For the text-containing cell, return its midpoint in [X, Y] coordinate format. 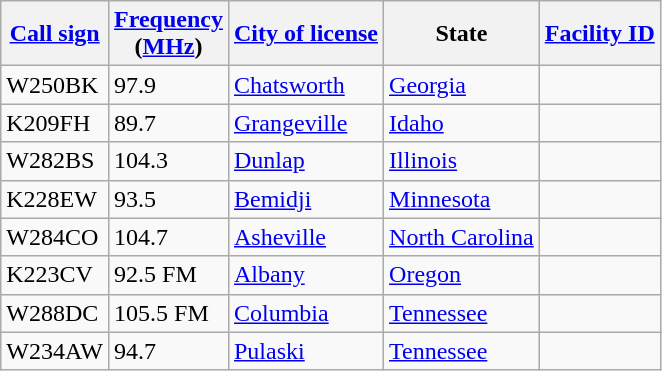
North Carolina [462, 237]
City of license [306, 34]
W288DC [55, 313]
W250BK [55, 85]
93.5 [169, 199]
Dunlap [306, 161]
Grangeville [306, 123]
W284CO [55, 237]
Georgia [462, 85]
K228EW [55, 199]
Albany [306, 275]
94.7 [169, 351]
Bemidji [306, 199]
W282BS [55, 161]
89.7 [169, 123]
97.9 [169, 85]
Illinois [462, 161]
Oregon [462, 275]
K209FH [55, 123]
Chatsworth [306, 85]
Asheville [306, 237]
Call sign [55, 34]
104.3 [169, 161]
104.7 [169, 237]
Facility ID [600, 34]
92.5 FM [169, 275]
Idaho [462, 123]
State [462, 34]
W234AW [55, 351]
Minnesota [462, 199]
K223CV [55, 275]
Frequency(MHz) [169, 34]
105.5 FM [169, 313]
Pulaski [306, 351]
Columbia [306, 313]
